Return the [x, y] coordinate for the center point of the cell that contains the specified text.  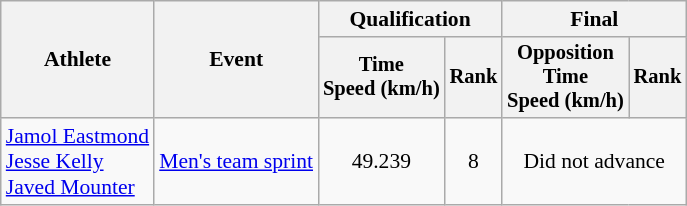
8 [474, 162]
Athlete [78, 60]
49.239 [382, 162]
Men's team sprint [236, 162]
Qualification [410, 19]
TimeSpeed (km/h) [382, 78]
Jamol EastmondJesse KellyJaved Mounter [78, 162]
OppositionTimeSpeed (km/h) [566, 78]
Final [594, 19]
Did not advance [594, 162]
Event [236, 60]
